Identify which cell holds the provided text, then report its [x, y] central coordinate. 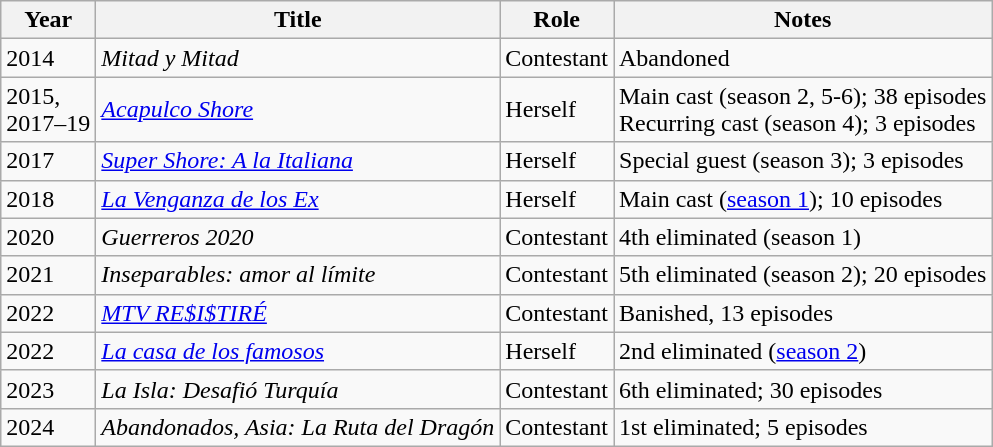
2023 [48, 389]
2017 [48, 161]
La Venganza de los Ex [298, 199]
2015, 2017–19 [48, 110]
Super Shore: A la Italiana [298, 161]
2020 [48, 237]
Title [298, 20]
Main cast (season 2, 5-6); 38 episodes Recurring cast (season 4); 3 episodes [803, 110]
2nd eliminated (season 2) [803, 351]
Role [557, 20]
2024 [48, 427]
La casa de los famosos [298, 351]
Abandoned [803, 58]
2018 [48, 199]
Abandonados, Asia: La Ruta del Dragón [298, 427]
MTV RE$I$TIRÉ [298, 313]
Mitad y Mitad [298, 58]
Guerreros 2020 [298, 237]
2021 [48, 275]
Special guest (season 3); 3 episodes [803, 161]
4th eliminated (season 1) [803, 237]
Notes [803, 20]
Banished, 13 episodes [803, 313]
Main cast (season 1); 10 episodes [803, 199]
6th eliminated; 30 episodes [803, 389]
Acapulco Shore [298, 110]
5th eliminated (season 2); 20 episodes [803, 275]
1st eliminated; 5 episodes [803, 427]
Year [48, 20]
La Isla: Desafió Turquía [298, 389]
Inseparables: amor al límite [298, 275]
2014 [48, 58]
